Determine the (X, Y) coordinate at the center of the cell enclosing the given text.  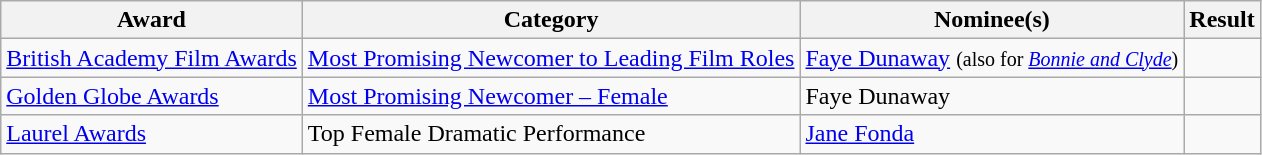
Laurel Awards (152, 134)
Faye Dunaway (also for Bonnie and Clyde) (992, 58)
Faye Dunaway (992, 96)
Nominee(s) (992, 20)
Most Promising Newcomer – Female (551, 96)
Top Female Dramatic Performance (551, 134)
Most Promising Newcomer to Leading Film Roles (551, 58)
British Academy Film Awards (152, 58)
Award (152, 20)
Category (551, 20)
Golden Globe Awards (152, 96)
Jane Fonda (992, 134)
Result (1222, 20)
